Scan for the cell matching the given text and deliver its (X, Y) coordinate at center. 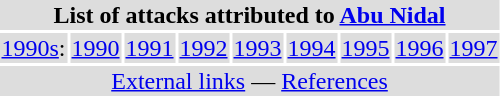
1992 (204, 48)
1996 (420, 48)
1990s: (34, 48)
1997 (474, 48)
1991 (150, 48)
External links — References (250, 81)
1990 (96, 48)
1995 (366, 48)
1994 (312, 48)
List of attacks attributed to Abu Nidal (250, 15)
1993 (258, 48)
